Scan for the cell matching the given text and deliver its [X, Y] coordinate at center. 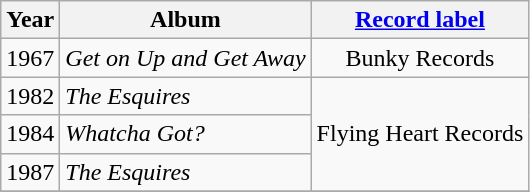
Flying Heart Records [420, 134]
Year [30, 20]
Bunky Records [420, 58]
Get on Up and Get Away [186, 58]
1967 [30, 58]
1982 [30, 96]
Album [186, 20]
Whatcha Got? [186, 134]
Record label [420, 20]
1987 [30, 172]
1984 [30, 134]
